Return the (X, Y) coordinate for the center point of the cell that contains the specified text.  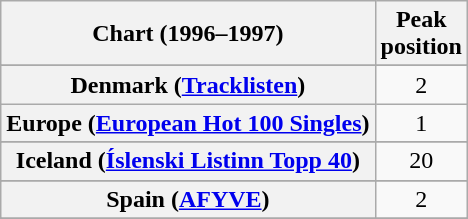
20 (421, 161)
Denmark (Tracklisten) (188, 85)
Chart (1996–1997) (188, 34)
1 (421, 123)
Peakposition (421, 34)
Spain (AFYVE) (188, 199)
Europe (European Hot 100 Singles) (188, 123)
Iceland (Íslenski Listinn Topp 40) (188, 161)
